Return (x, y) of the center of cell containing provided text 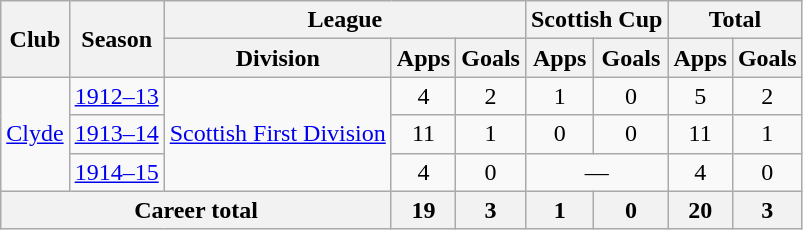
1912–13 (116, 96)
Clyde (35, 134)
League (344, 20)
Total (735, 20)
5 (700, 96)
Scottish Cup (596, 20)
― (596, 172)
Club (35, 39)
20 (700, 210)
Division (278, 58)
Career total (196, 210)
1913–14 (116, 134)
19 (423, 210)
1914–15 (116, 172)
Scottish First Division (278, 134)
Season (116, 39)
